Provide the (X, Y) coordinate of the cell's center where the given text is located.  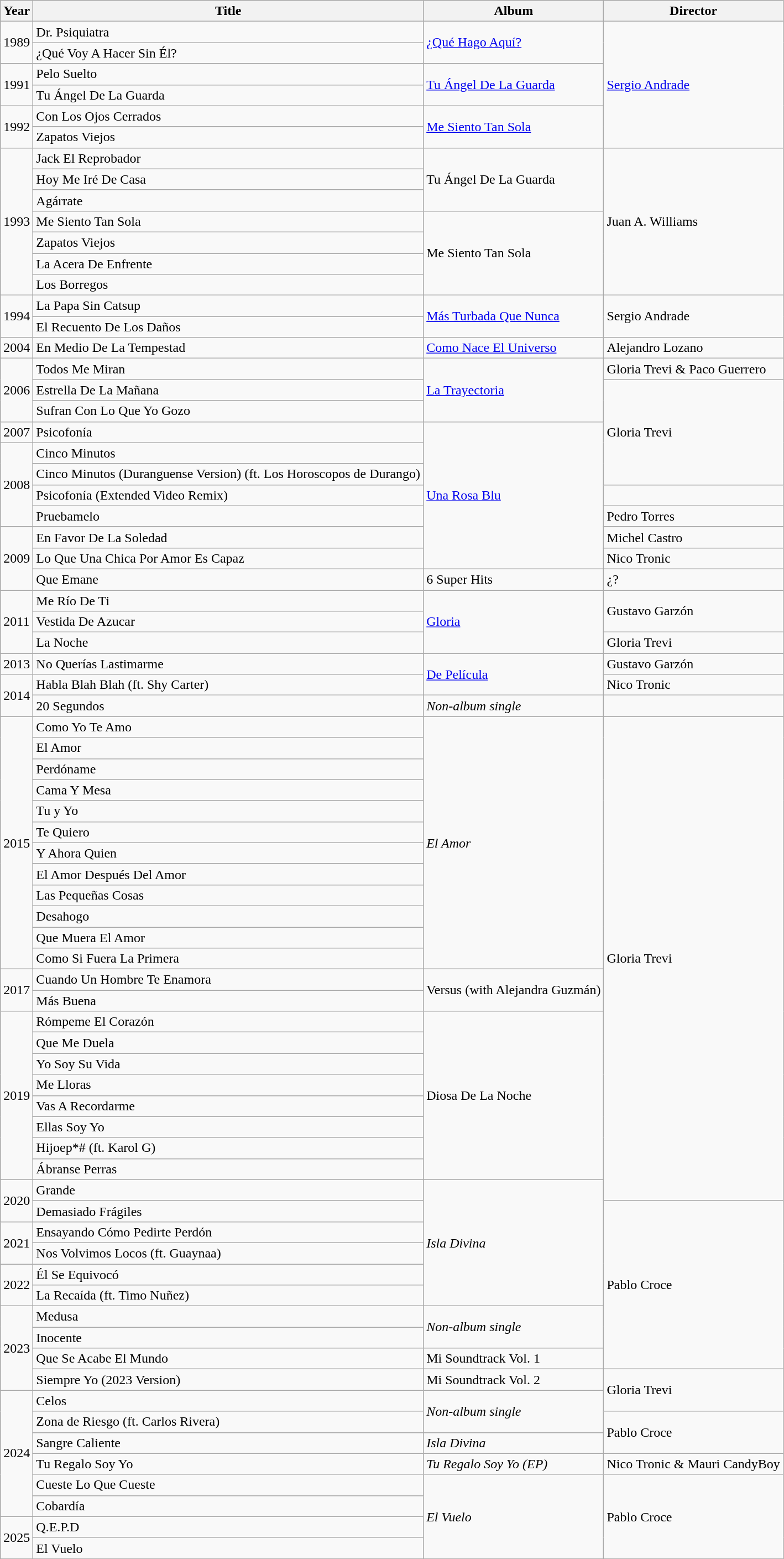
Que Emane (228, 579)
La Noche (228, 643)
Todos Me Miran (228, 369)
2004 (17, 348)
2009 (17, 558)
1993 (17, 221)
Gloria Trevi & Paco Guerrero (693, 369)
Cueste Lo Que Cueste (228, 1485)
Que Muera El Amor (228, 938)
Te Quiero (228, 832)
Tu Regalo Soy Yo (EP) (514, 1464)
Nico Tronic & Mauri CandyBoy (693, 1464)
Yo Soy Su Vida (228, 1064)
Ensayando Cómo Pedirte Perdón (228, 1232)
Diosa De La Noche (514, 1095)
2021 (17, 1243)
2015 (17, 843)
Lo Que Una Chica Por Amor Es Capaz (228, 558)
Las Pequeñas Cosas (228, 895)
Psicofonía (228, 432)
Y Ahora Quien (228, 853)
Jack El Reprobador (228, 158)
En Medio De La Tempestad (228, 348)
La Recaída (ft. Timo Nuñez) (228, 1296)
Dr. Psiquiatra (228, 32)
2020 (17, 1201)
Alejandro Lozano (693, 348)
Gloria (514, 621)
Él Se Equivocó (228, 1274)
Que Me Duela (228, 1043)
Grande (228, 1190)
Nos Volvimos Locos (ft. Guaynaa) (228, 1253)
2014 (17, 695)
Más Turbada Que Nunca (514, 316)
2017 (17, 990)
1994 (17, 316)
Cama Y Mesa (228, 790)
1992 (17, 127)
Inocente (228, 1338)
2024 (17, 1453)
La Acera De Enfrente (228, 264)
Los Borregos (228, 285)
Director (693, 11)
Como Yo Te Amo (228, 727)
Con Los Ojos Cerrados (228, 116)
Cuando Un Hombre Te Enamora (228, 980)
Una Rosa Blu (514, 495)
Vestida De Azucar (228, 622)
En Favor De La Soledad (228, 537)
Rómpeme El Corazón (228, 1022)
Tu y Yo (228, 811)
Pelo Suelto (228, 74)
2007 (17, 432)
Q.E.P.D (228, 1527)
1991 (17, 85)
Estrella De La Mañana (228, 390)
2022 (17, 1285)
Agárrate (228, 200)
Medusa (228, 1317)
Me Lloras (228, 1085)
Que Se Acabe El Mundo (228, 1359)
2025 (17, 1537)
2006 (17, 390)
1989 (17, 43)
Michel Castro (693, 537)
Juan A. Williams (693, 221)
Tu Regalo Soy Yo (228, 1464)
De Película (514, 674)
Pedro Torres (693, 516)
Como Nace El Universo (514, 348)
Ellas Soy Yo (228, 1127)
¿? (693, 579)
Hijoep*# (ft. Karol G) (228, 1148)
No Querías Lastimarme (228, 664)
Me Río De Ti (228, 600)
El Recuento De Los Daños (228, 327)
2008 (17, 485)
Mi Soundtrack Vol. 2 (514, 1380)
Hoy Me Iré De Casa (228, 179)
¿Qué Hago Aquí? (514, 43)
Más Buena (228, 1001)
Celos (228, 1401)
Vas A Recordarme (228, 1106)
Como Si Fuera La Primera (228, 959)
Psicofonía (Extended Video Remix) (228, 495)
Zona de Riesgo (ft. Carlos Rivera) (228, 1422)
Sufran Con Lo Que Yo Gozo (228, 411)
Sangre Caliente (228, 1443)
Mi Soundtrack Vol. 1 (514, 1359)
Cobardía (228, 1506)
Ábranse Perras (228, 1169)
Year (17, 11)
2011 (17, 621)
Cinco Minutos (228, 453)
Perdóname (228, 769)
Demasiado Frágiles (228, 1211)
20 Segundos (228, 706)
Album (514, 11)
6 Super Hits (514, 579)
La Trayectoria (514, 390)
2013 (17, 664)
2023 (17, 1348)
Title (228, 11)
Desahogo (228, 916)
El Amor Después Del Amor (228, 874)
¿Qué Voy A Hacer Sin Él? (228, 53)
Versus (with Alejandra Guzmán) (514, 990)
Habla Blah Blah (ft. Shy Carter) (228, 685)
2019 (17, 1095)
Cinco Minutos (Duranguense Version) (ft. Los Horoscopos de Durango) (228, 474)
Siempre Yo (2023 Version) (228, 1380)
Pruebamelo (228, 516)
La Papa Sin Catsup (228, 306)
